Provide the [x, y] coordinate of the cell's center where the given text is located.  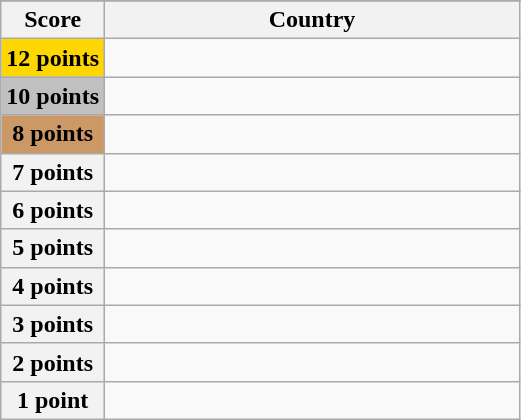
12 points [53, 58]
5 points [53, 248]
4 points [53, 286]
2 points [53, 362]
3 points [53, 324]
Country [312, 20]
6 points [53, 210]
Score [53, 20]
8 points [53, 134]
1 point [53, 400]
10 points [53, 96]
7 points [53, 172]
